From the cell containing the given text, extract its center point as [X, Y] coordinate. 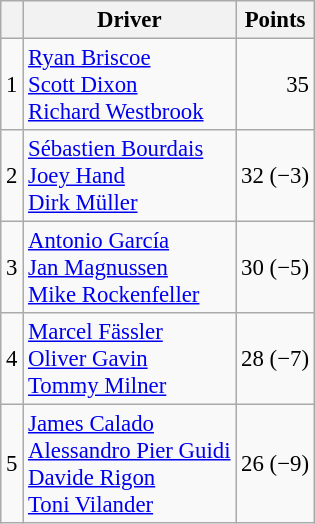
Antonio García Jan Magnussen Mike Rockenfeller [130, 268]
4 [12, 359]
Ryan Briscoe Scott Dixon Richard Westbrook [130, 85]
2 [12, 176]
5 [12, 464]
35 [275, 85]
James Calado Alessandro Pier Guidi Davide Rigon Toni Vilander [130, 464]
3 [12, 268]
Sébastien Bourdais Joey Hand Dirk Müller [130, 176]
Driver [130, 20]
28 (−7) [275, 359]
1 [12, 85]
26 (−9) [275, 464]
Points [275, 20]
32 (−3) [275, 176]
30 (−5) [275, 268]
Marcel Fässler Oliver Gavin Tommy Milner [130, 359]
